Locate the cell with the specified text and output its [x, y] center coordinate. 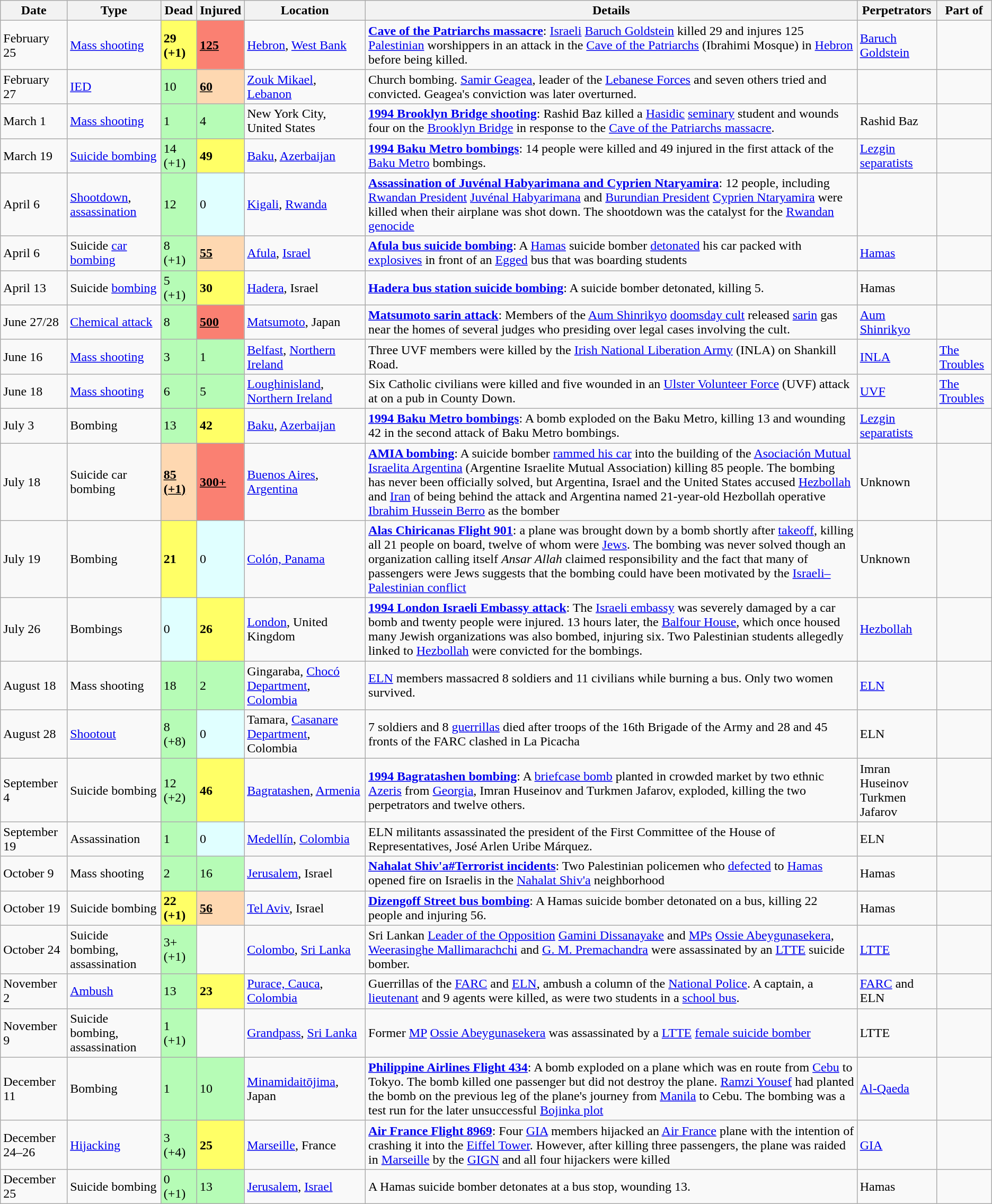
46 [220, 790]
FARC and ELN [897, 991]
Dizengoff Street bus bombing: A Hamas suicide bomber detonated on a bus, killing 22 people and injuring 56. [612, 908]
October 19 [34, 908]
21 [179, 559]
November 2 [34, 991]
July 19 [34, 559]
Perpetrators [897, 11]
Colombo, Sri Lanka [305, 950]
Loughinisland, Northern Ireland [305, 391]
Hijacking [114, 1145]
0 (+1) [179, 1187]
July 3 [34, 425]
3 (+4) [179, 1145]
Hebron, West Bank [305, 45]
Location [305, 11]
July 18 [34, 482]
INLA [897, 356]
12 (+2) [179, 790]
October 24 [34, 950]
December 25 [34, 1187]
Marseille, France [305, 1145]
Shootdown, assassination [114, 205]
Shootout [114, 734]
Type [114, 11]
30 [220, 287]
Minamidaitōjima, Japan [305, 1089]
June 16 [34, 356]
Bagratashen, Armenia [305, 790]
1994 Baku Metro bombings: A bomb exploded on the Baku Metro, killing 13 and wounding 42 in the second attack of Baku Metro bombings. [612, 425]
14 (+1) [179, 156]
3+ (+1) [179, 950]
125 [220, 45]
Former MP Ossie Abeygunasekera was assassinated by a LTTE female suicide bomber [612, 1033]
Injured [220, 11]
August 18 [34, 686]
Hezbollah [897, 630]
ELN militants assassinated the president of the First Committee of the House of Representatives, José Arlen Uribe Márquez. [612, 839]
UVF [897, 391]
Dead [179, 11]
Three UVF members were killed by the Irish National Liberation Army (INLA) on Shankill Road. [612, 356]
June 18 [34, 391]
49 [220, 156]
8 (+1) [179, 253]
Part of [964, 11]
Aum Shinrikyo [897, 322]
Afula bus suicide bombing: A Hamas suicide bomber detonated his car packed with explosives in front of an Egged bus that was boarding students [612, 253]
March 1 [34, 121]
5 [220, 391]
4 [220, 121]
Matsumoto, Japan [305, 322]
26 [220, 630]
August 28 [34, 734]
22 (+1) [179, 908]
Rashid Baz [897, 121]
Chemical attack [114, 322]
July 26 [34, 630]
29 (+1) [179, 45]
300+ [220, 482]
Baruch Goldstein [897, 45]
December 24–26 [34, 1145]
23 [220, 991]
Ambush [114, 991]
55 [220, 253]
Afula, Israel [305, 253]
3 [179, 356]
ELN members massacred 8 soldiers and 11 civilians while burning a bus. Only two women survived. [612, 686]
IED [114, 87]
March 19 [34, 156]
Nahalat Shiv'a#Terrorist incidents: Two Palestinian policemen who defected to Hamas opened fire on Israelis in the Nahalat Shiv'a neighborhood [612, 874]
Buenos Aires, Argentina [305, 482]
25 [220, 1145]
500 [220, 322]
8 [179, 322]
Details [612, 11]
October 9 [34, 874]
Date [34, 11]
42 [220, 425]
June 27/28 [34, 322]
February 27 [34, 87]
London, United Kingdom [305, 630]
Grandpass, Sri Lanka [305, 1033]
Hadera, Israel [305, 287]
Zouk Mikael, Lebanon [305, 87]
September 19 [34, 839]
7 soldiers and 8 guerrillas died after troops of the 16th Brigade of the Army and 28 and 45 fronts of the FARC clashed in La Picacha [612, 734]
12 [179, 205]
Belfast, Northern Ireland [305, 356]
April 13 [34, 287]
A Hamas suicide bomber detonates at a bus stop, wounding 13. [612, 1187]
Imran HuseinovTurkmen Jafarov [897, 790]
16 [220, 874]
56 [220, 908]
Gingaraba, Chocó Department, Colombia [305, 686]
Tamara, Casanare Department, Colombia [305, 734]
Colón, Panama [305, 559]
18 [179, 686]
GIA [897, 1145]
Al-Qaeda [897, 1089]
5 (+1) [179, 287]
85 (+1) [179, 482]
Medellín, Colombia [305, 839]
February 25 [34, 45]
60 [220, 87]
Assassination [114, 839]
Bombings [114, 630]
Hadera bus station suicide bombing: A suicide bomber detonated, killing 5. [612, 287]
8 (+8) [179, 734]
New York City, United States [305, 121]
1994 Baku Metro bombings: 14 people were killed and 49 injured in the first attack of the Baku Metro bombings. [612, 156]
Six Catholic civilians were killed and five wounded in an Ulster Volunteer Force (UVF) attack at on a pub in County Down. [612, 391]
Purace, Cauca, Colombia [305, 991]
December 11 [34, 1089]
Church bombing. Samir Geagea, leader of the Lebanese Forces and seven others tried and convicted. Geagea's conviction was later overturned. [612, 87]
1 (+1) [179, 1033]
September 4 [34, 790]
November 9 [34, 1033]
Tel Aviv, Israel [305, 908]
6 [179, 391]
Kigali, Rwanda [305, 205]
